Extract the (X, Y) coordinate from the center of the cell holding the provided text.  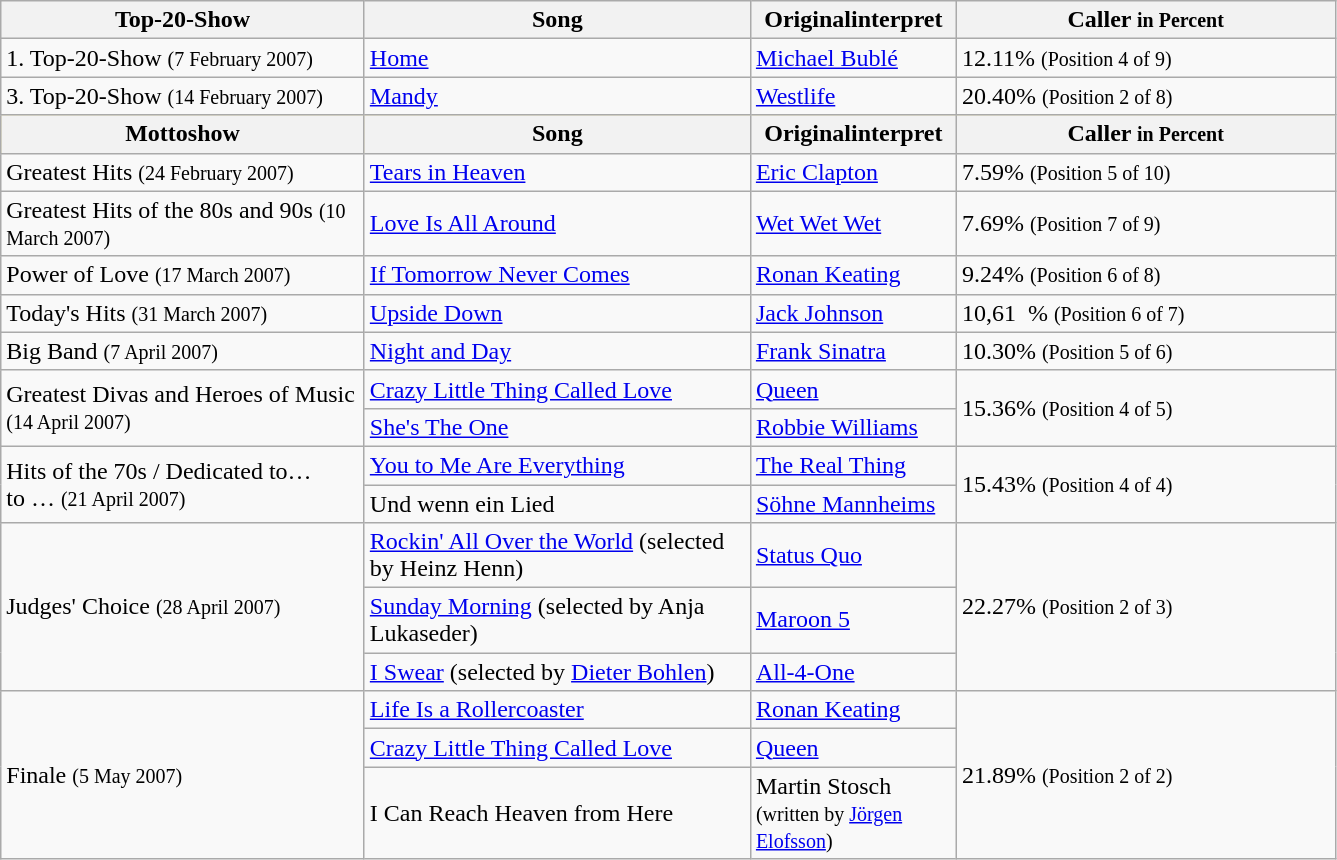
Frank Sinatra (853, 351)
Söhne Mannheims (853, 503)
Today's Hits (31 March 2007) (183, 313)
9.24% (Position 6 of 8) (1146, 275)
The Real Thing (853, 465)
Status Quo (853, 556)
7.69% (Position 7 of 9) (1146, 224)
Finale (5 May 2007) (183, 775)
Greatest Divas and Heroes of Music (14 April 2007) (183, 408)
All-4-One (853, 672)
Home (557, 58)
Westlife (853, 96)
7.59% (Position 5 of 10) (1146, 172)
21.89% (Position 2 of 2) (1146, 775)
20.40% (Position 2 of 8) (1146, 96)
Greatest Hits of the 80s and 90s (10 March 2007) (183, 224)
Sunday Morning (selected by Anja Lukaseder) (557, 620)
Top-20-Show (183, 20)
If Tomorrow Never Comes (557, 275)
I Swear (selected by Dieter Bohlen) (557, 672)
3. Top-20-Show (14 February 2007) (183, 96)
Night and Day (557, 351)
Rockin' All Over the World (selected by Heinz Henn) (557, 556)
Wet Wet Wet (853, 224)
Power of Love (17 March 2007) (183, 275)
10,61 % (Position 6 of 7) (1146, 313)
12.11% (Position 4 of 9) (1146, 58)
Love Is All Around (557, 224)
Martin Stosch (written by Jörgen Elofsson) (853, 813)
Jack Johnson (853, 313)
15.36% (Position 4 of 5) (1146, 408)
Life Is a Rollercoaster (557, 710)
Eric Clapton (853, 172)
Upside Down (557, 313)
Hits of the 70s / Dedicated to… to … (21 April 2007) (183, 484)
15.43% (Position 4 of 4) (1146, 484)
1. Top-20-Show (7 February 2007) (183, 58)
Greatest Hits (24 February 2007) (183, 172)
Big Band (7 April 2007) (183, 351)
Und wenn ein Lied (557, 503)
Mottoshow (183, 134)
10.30% (Position 5 of 6) (1146, 351)
Maroon 5 (853, 620)
You to Me Are Everything (557, 465)
Mandy (557, 96)
I Can Reach Heaven from Here (557, 813)
Tears in Heaven (557, 172)
Michael Bublé (853, 58)
22.27% (Position 2 of 3) (1146, 607)
Robbie Williams (853, 427)
She's The One (557, 427)
Judges' Choice (28 April 2007) (183, 607)
